Pinpoint the cell where the given text exists, returning its (x, y) midpoint coordinate. 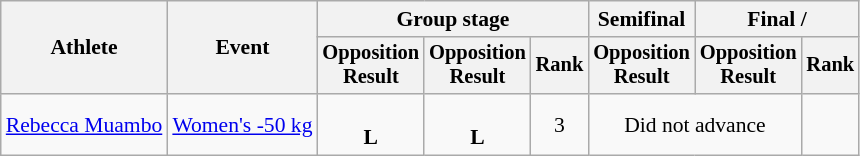
Event (242, 48)
Athlete (84, 48)
Women's -50 kg (242, 124)
Final / (777, 19)
Rebecca Muambo (84, 124)
Did not advance (694, 124)
Group stage (454, 19)
3 (560, 124)
Semifinal (642, 19)
